Locate the cell with the specified text and output its (x, y) center coordinate. 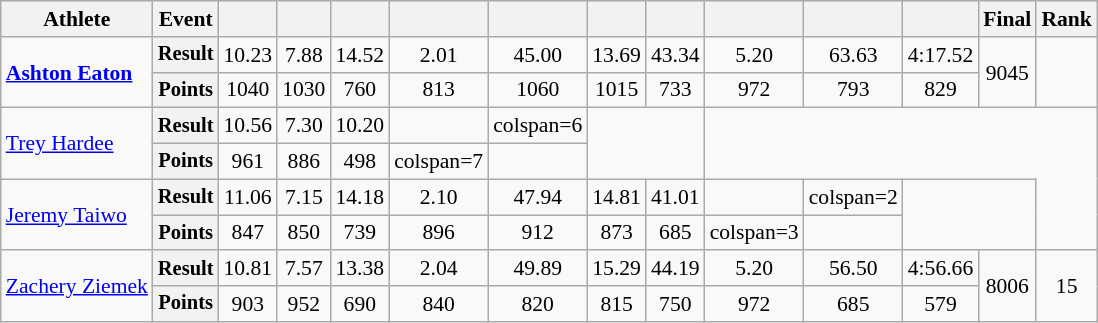
15 (1066, 286)
850 (304, 233)
10.56 (248, 126)
13.38 (360, 269)
829 (940, 90)
9045 (1007, 72)
10.20 (360, 126)
952 (304, 304)
8006 (1007, 286)
44.19 (676, 269)
Ashton Eaton (77, 72)
10.81 (248, 269)
750 (676, 304)
1040 (248, 90)
Rank (1066, 19)
840 (438, 304)
10.23 (248, 55)
11.06 (248, 197)
Zachery Ziemek (77, 286)
Event (186, 19)
7.88 (304, 55)
colspan=3 (754, 233)
41.01 (676, 197)
733 (676, 90)
13.69 (616, 55)
Trey Hardee (77, 144)
Athlete (77, 19)
2.04 (438, 269)
579 (940, 304)
colspan=6 (538, 126)
colspan=2 (854, 197)
7.15 (304, 197)
Jeremy Taiwo (77, 214)
820 (538, 304)
14.81 (616, 197)
1060 (538, 90)
7.57 (304, 269)
Final (1007, 19)
961 (248, 162)
498 (360, 162)
813 (438, 90)
690 (360, 304)
49.89 (538, 269)
43.34 (676, 55)
815 (616, 304)
903 (248, 304)
14.52 (360, 55)
1015 (616, 90)
760 (360, 90)
2.10 (438, 197)
739 (360, 233)
912 (538, 233)
56.50 (854, 269)
896 (438, 233)
45.00 (538, 55)
886 (304, 162)
4:56.66 (940, 269)
63.63 (854, 55)
14.18 (360, 197)
847 (248, 233)
7.30 (304, 126)
colspan=7 (438, 162)
2.01 (438, 55)
873 (616, 233)
47.94 (538, 197)
793 (854, 90)
4:17.52 (940, 55)
15.29 (616, 269)
1030 (304, 90)
